Locate the cell with the specified text and output its (X, Y) center coordinate. 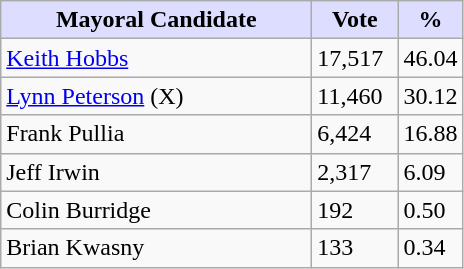
% (430, 20)
46.04 (430, 58)
Jeff Irwin (156, 172)
Mayoral Candidate (156, 20)
0.34 (430, 248)
6,424 (355, 134)
Frank Pullia (156, 134)
Colin Burridge (156, 210)
133 (355, 248)
Vote (355, 20)
192 (355, 210)
6.09 (430, 172)
Keith Hobbs (156, 58)
30.12 (430, 96)
Lynn Peterson (X) (156, 96)
11,460 (355, 96)
Brian Kwasny (156, 248)
0.50 (430, 210)
16.88 (430, 134)
17,517 (355, 58)
2,317 (355, 172)
